Return the [x, y] coordinate for the center point of the cell that contains the specified text.  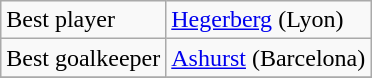
Ashurst (Barcelona) [268, 58]
Best player [84, 20]
Hegerberg (Lyon) [268, 20]
Best goalkeeper [84, 58]
